Provide the [x, y] coordinate of the cell's center where the given text is located.  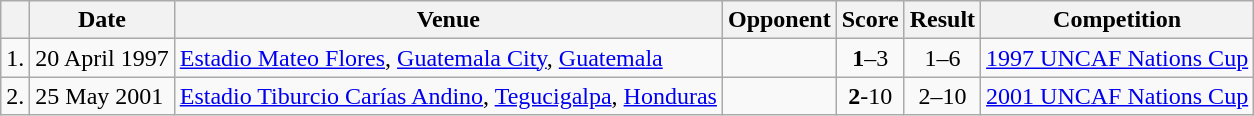
Venue [448, 20]
2001 UNCAF Nations Cup [1118, 96]
1–3 [870, 58]
2–10 [942, 96]
20 April 1997 [102, 58]
2. [16, 96]
Estadio Tiburcio Carías Andino, Tegucigalpa, Honduras [448, 96]
Estadio Mateo Flores, Guatemala City, Guatemala [448, 58]
2-10 [870, 96]
Score [870, 20]
Opponent [779, 20]
Result [942, 20]
Date [102, 20]
25 May 2001 [102, 96]
1–6 [942, 58]
Competition [1118, 20]
1997 UNCAF Nations Cup [1118, 58]
1. [16, 58]
